For the text-containing cell, return its midpoint in [X, Y] coordinate format. 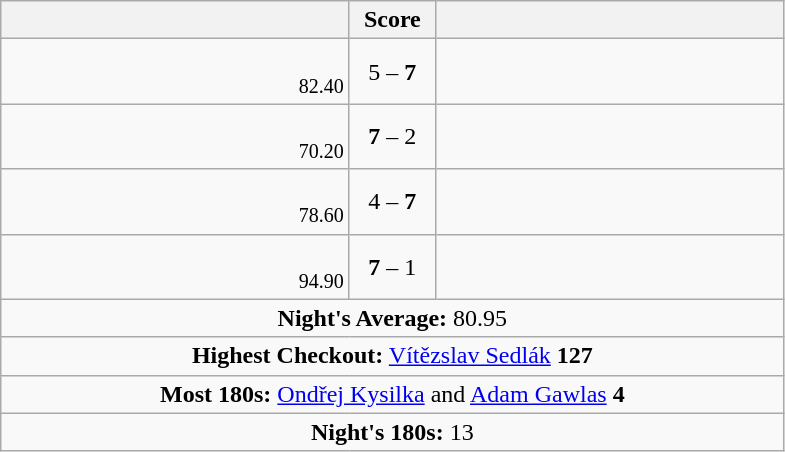
82.40 [176, 72]
Most 180s: Ondřej Kysilka and Adam Gawlas 4 [392, 394]
7 – 1 [392, 266]
Score [392, 20]
70.20 [176, 136]
Night's 180s: 13 [392, 432]
94.90 [176, 266]
Highest Checkout: Vítězslav Sedlák 127 [392, 356]
Night's Average: 80.95 [392, 318]
4 – 7 [392, 202]
78.60 [176, 202]
7 – 2 [392, 136]
5 – 7 [392, 72]
